Capture the cell that displays the provided text and extract its (x, y) central coordinate. 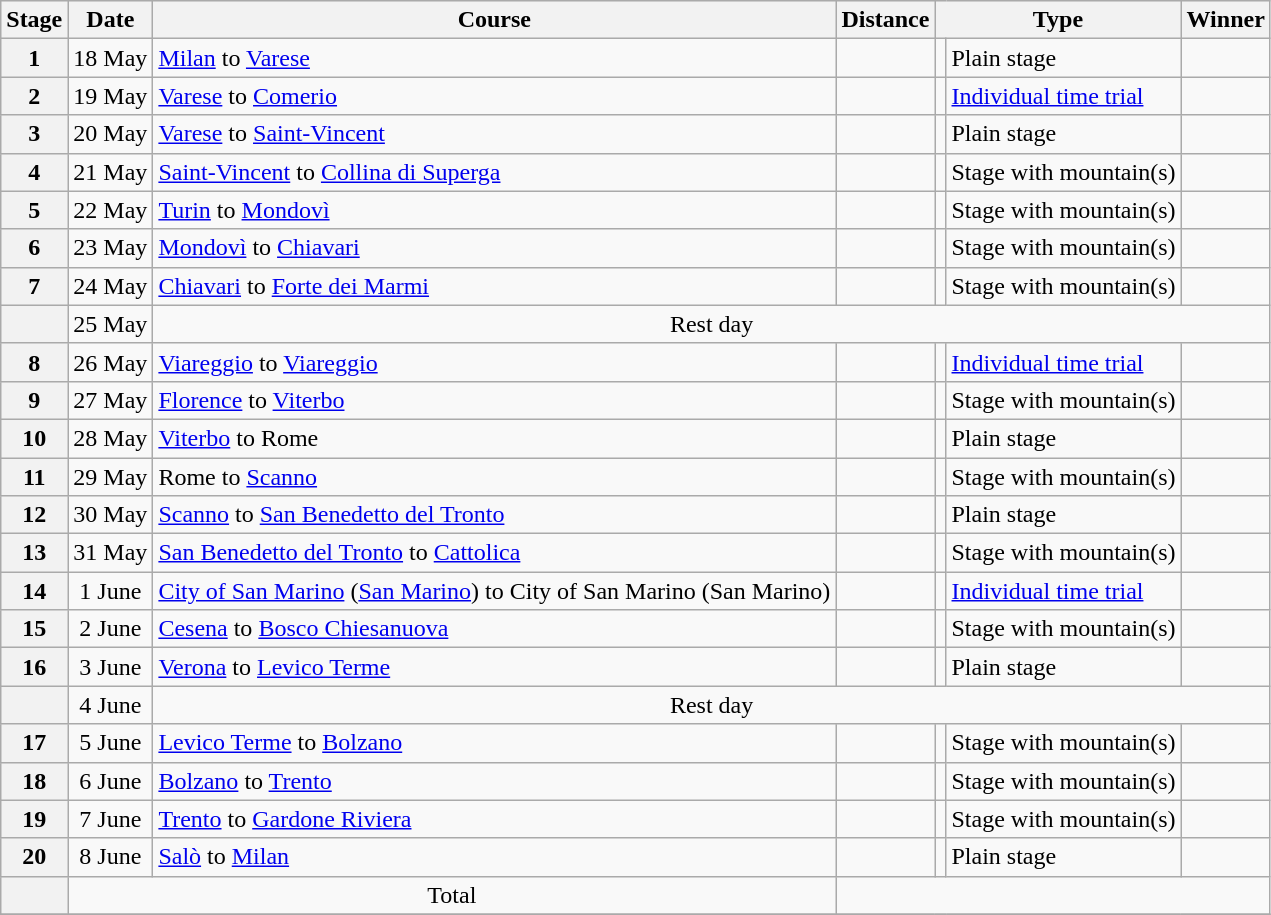
4 June (110, 705)
21 May (110, 172)
29 May (110, 477)
Florence to Viterbo (494, 400)
8 (34, 362)
10 (34, 438)
24 May (110, 286)
Winner (1226, 20)
19 May (110, 96)
27 May (110, 400)
Milan to Varese (494, 58)
Viareggio to Viareggio (494, 362)
19 (34, 819)
Turin to Mondovì (494, 210)
13 (34, 553)
6 June (110, 781)
Chiavari to Forte dei Marmi (494, 286)
26 May (110, 362)
Varese to Saint-Vincent (494, 134)
Date (110, 20)
Salò to Milan (494, 857)
28 May (110, 438)
Saint-Vincent to Collina di Superga (494, 172)
Levico Terme to Bolzano (494, 743)
Verona to Levico Terme (494, 667)
31 May (110, 553)
San Benedetto del Tronto to Cattolica (494, 553)
23 May (110, 248)
18 May (110, 58)
Mondovì to Chiavari (494, 248)
17 (34, 743)
2 (34, 96)
30 May (110, 515)
Stage (34, 20)
Course (494, 20)
7 June (110, 819)
Trento to Gardone Riviera (494, 819)
Total (452, 895)
4 (34, 172)
8 June (110, 857)
2 June (110, 629)
City of San Marino (San Marino) to City of San Marino (San Marino) (494, 591)
20 (34, 857)
20 May (110, 134)
15 (34, 629)
Varese to Comerio (494, 96)
1 June (110, 591)
25 May (110, 324)
1 (34, 58)
Scanno to San Benedetto del Tronto (494, 515)
7 (34, 286)
5 (34, 210)
Bolzano to Trento (494, 781)
12 (34, 515)
6 (34, 248)
22 May (110, 210)
Viterbo to Rome (494, 438)
Distance (886, 20)
3 June (110, 667)
Rome to Scanno (494, 477)
11 (34, 477)
3 (34, 134)
16 (34, 667)
5 June (110, 743)
Cesena to Bosco Chiesanuova (494, 629)
14 (34, 591)
9 (34, 400)
Type (1058, 20)
18 (34, 781)
